Detect which cell encompasses the target text, then output its (x, y) center coordinate. 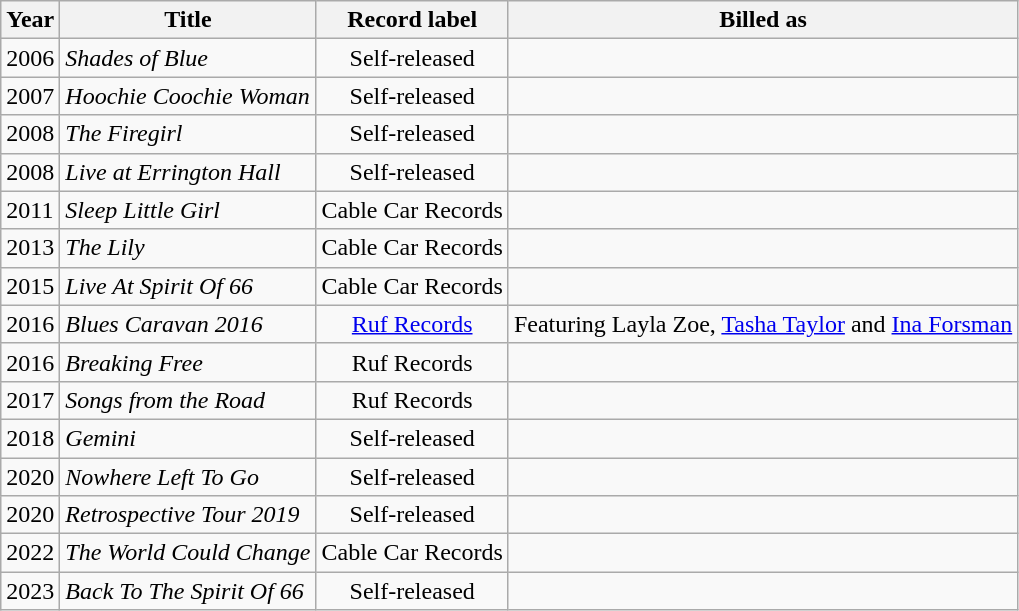
The Lily (188, 248)
The World Could Change (188, 553)
Record label (412, 20)
Shades of Blue (188, 58)
2023 (30, 591)
2006 (30, 58)
2022 (30, 553)
Retrospective Tour 2019 (188, 515)
Hoochie Coochie Woman (188, 96)
Songs from the Road (188, 400)
Billed as (762, 20)
2013 (30, 248)
Breaking Free (188, 362)
Title (188, 20)
Gemini (188, 438)
Live at Errington Hall (188, 172)
2017 (30, 400)
Blues Caravan 2016 (188, 324)
2015 (30, 286)
Nowhere Left To Go (188, 477)
Back To The Spirit Of 66 (188, 591)
The Firegirl (188, 134)
2018 (30, 438)
2007 (30, 96)
2011 (30, 210)
Sleep Little Girl (188, 210)
Live At Spirit Of 66 (188, 286)
Featuring Layla Zoe, Tasha Taylor and Ina Forsman (762, 324)
Year (30, 20)
